Detect which cell encompasses the target text, then output its (x, y) center coordinate. 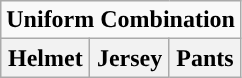
Uniform Combination (121, 20)
Jersey (130, 58)
Helmet (46, 58)
Pants (204, 58)
